Return the [x, y] coordinate for the center point of the cell that contains the specified text.  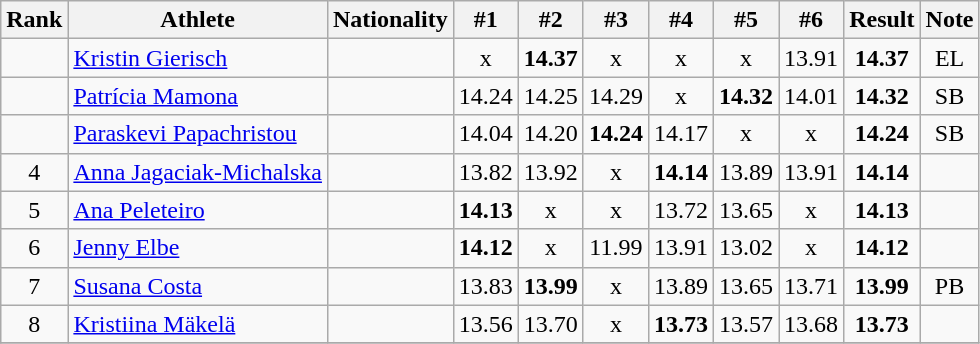
Kristin Gierisch [198, 58]
Kristiina Mäkelä [198, 324]
Paraskevi Papachristou [198, 134]
13.56 [486, 324]
14.20 [550, 134]
PB [950, 286]
Anna Jagaciak-Michalska [198, 172]
Rank [34, 20]
Athlete [198, 20]
13.83 [486, 286]
14.01 [812, 96]
13.72 [680, 210]
13.70 [550, 324]
#3 [616, 20]
11.99 [616, 248]
14.25 [550, 96]
13.82 [486, 172]
#1 [486, 20]
13.92 [550, 172]
#5 [746, 20]
4 [34, 172]
8 [34, 324]
Patrícia Mamona [198, 96]
#2 [550, 20]
13.57 [746, 324]
Jenny Elbe [198, 248]
EL [950, 58]
13.02 [746, 248]
Susana Costa [198, 286]
Ana Peleteiro [198, 210]
13.68 [812, 324]
14.17 [680, 134]
Result [882, 20]
#4 [680, 20]
Nationality [390, 20]
5 [34, 210]
6 [34, 248]
14.29 [616, 96]
14.04 [486, 134]
13.71 [812, 286]
7 [34, 286]
Note [950, 20]
#6 [812, 20]
